Extract the [X, Y] coordinate from the center of the cell holding the provided text.  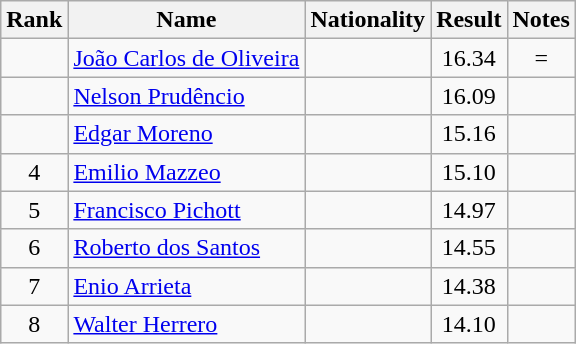
= [541, 58]
Edgar Moreno [186, 134]
15.10 [469, 172]
Nationality [368, 20]
Result [469, 20]
Emilio Mazzeo [186, 172]
Roberto dos Santos [186, 248]
Walter Herrero [186, 324]
16.09 [469, 96]
Francisco Pichott [186, 210]
5 [34, 210]
15.16 [469, 134]
4 [34, 172]
Enio Arrieta [186, 286]
14.97 [469, 210]
Name [186, 20]
Notes [541, 20]
6 [34, 248]
8 [34, 324]
Rank [34, 20]
João Carlos de Oliveira [186, 58]
14.55 [469, 248]
14.38 [469, 286]
14.10 [469, 324]
Nelson Prudêncio [186, 96]
16.34 [469, 58]
7 [34, 286]
